Pinpoint the cell where the given text exists, returning its [x, y] midpoint coordinate. 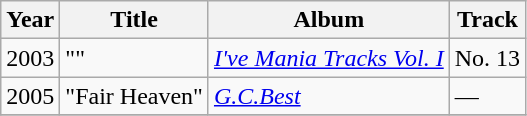
G.C.Best [328, 96]
2005 [30, 96]
— [487, 96]
2003 [30, 58]
"" [134, 58]
No. 13 [487, 58]
Year [30, 20]
Title [134, 20]
"Fair Heaven" [134, 96]
Album [328, 20]
I've Mania Tracks Vol. I [328, 58]
Track [487, 20]
